Find where the given text appears and provide that cell's center as (X, Y) coordinate. 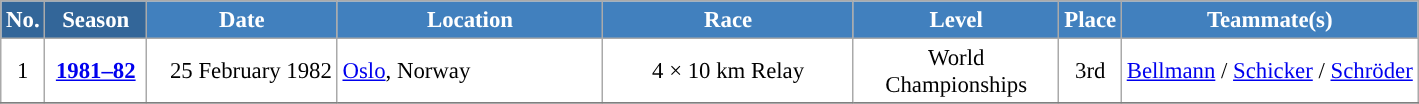
Place (1090, 20)
World Championships (956, 72)
Level (956, 20)
1 (23, 72)
Season (96, 20)
No. (23, 20)
1981–82 (96, 72)
25 February 1982 (242, 72)
Race (728, 20)
Teammate(s) (1270, 20)
Date (242, 20)
3rd (1090, 72)
4 × 10 km Relay (728, 72)
Bellmann / Schicker / Schröder (1270, 72)
Location (470, 20)
Oslo, Norway (470, 72)
